Provide the [x, y] coordinate of the cell's center where the given text is located.  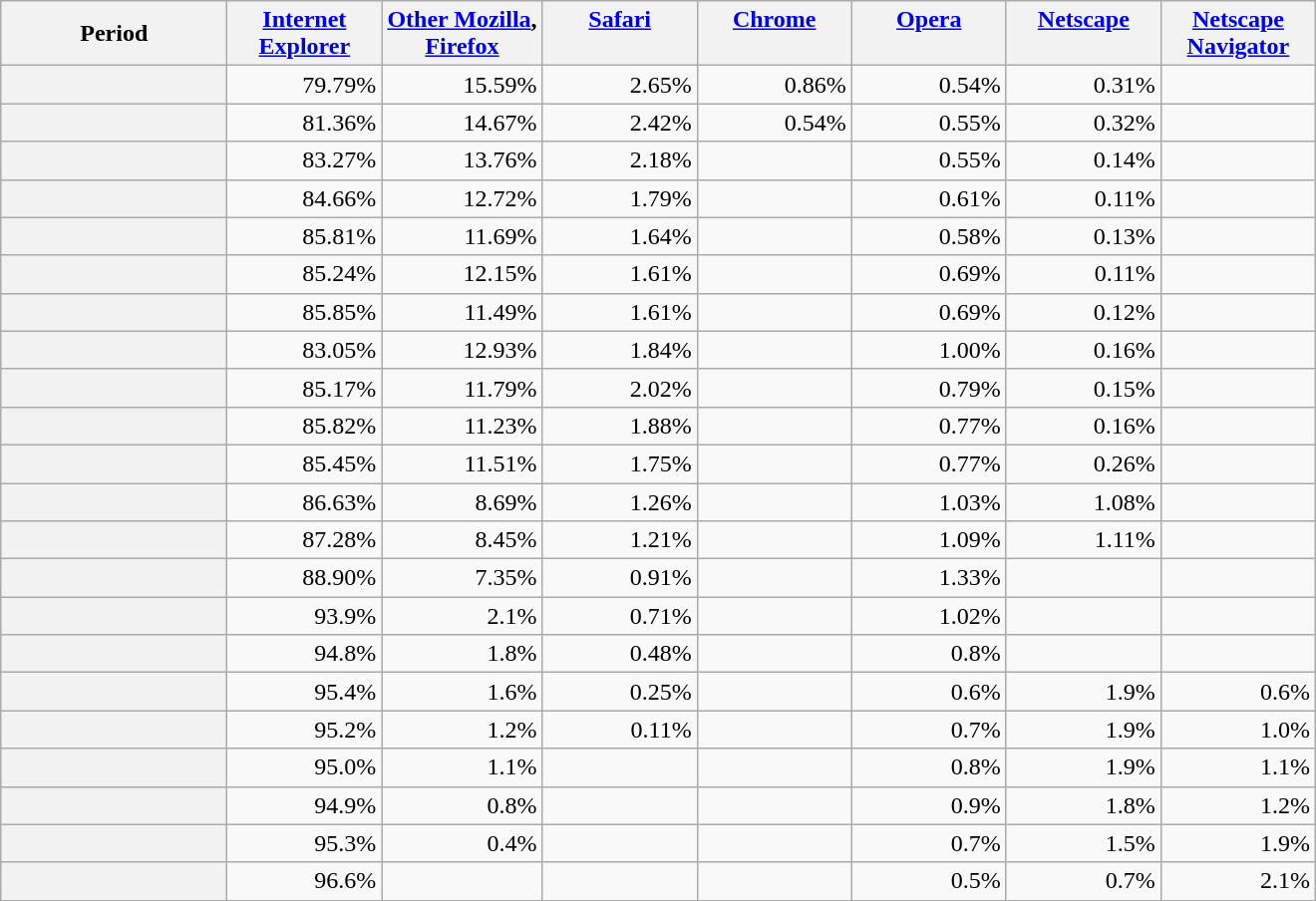
13.76% [463, 160]
0.25% [620, 692]
0.15% [1083, 388]
8.45% [463, 540]
11.51% [463, 463]
0.71% [620, 616]
94.8% [305, 654]
2.42% [620, 123]
0.26% [1083, 463]
11.69% [463, 236]
1.84% [620, 350]
0.48% [620, 654]
0.13% [1083, 236]
1.09% [929, 540]
1.08% [1083, 501]
1.64% [620, 236]
85.17% [305, 388]
15.59% [463, 85]
1.6% [463, 692]
InternetExplorer [305, 34]
0.9% [929, 805]
1.0% [1238, 730]
1.02% [929, 616]
85.45% [305, 463]
1.79% [620, 198]
83.27% [305, 160]
0.5% [929, 881]
2.65% [620, 85]
12.15% [463, 274]
88.90% [305, 578]
95.0% [305, 767]
7.35% [463, 578]
85.81% [305, 236]
12.93% [463, 350]
0.79% [929, 388]
0.12% [1083, 312]
95.4% [305, 692]
84.66% [305, 198]
14.67% [463, 123]
1.03% [929, 501]
95.3% [305, 843]
94.9% [305, 805]
11.23% [463, 426]
81.36% [305, 123]
1.26% [620, 501]
95.2% [305, 730]
85.82% [305, 426]
Chrome [774, 34]
1.75% [620, 463]
83.05% [305, 350]
87.28% [305, 540]
1.11% [1083, 540]
0.32% [1083, 123]
93.9% [305, 616]
1.88% [620, 426]
Other Mozilla, Firefox [463, 34]
1.00% [929, 350]
79.79% [305, 85]
11.79% [463, 388]
1.21% [620, 540]
85.24% [305, 274]
Safari [620, 34]
86.63% [305, 501]
96.6% [305, 881]
12.72% [463, 198]
NetscapeNavigator [1238, 34]
0.58% [929, 236]
85.85% [305, 312]
2.18% [620, 160]
0.31% [1083, 85]
0.86% [774, 85]
8.69% [463, 501]
Period [114, 34]
2.02% [620, 388]
0.91% [620, 578]
Netscape [1083, 34]
0.61% [929, 198]
1.5% [1083, 843]
1.33% [929, 578]
0.4% [463, 843]
11.49% [463, 312]
0.14% [1083, 160]
Opera [929, 34]
